Provide the (x, y) coordinate of the cell's center where the given text is located.  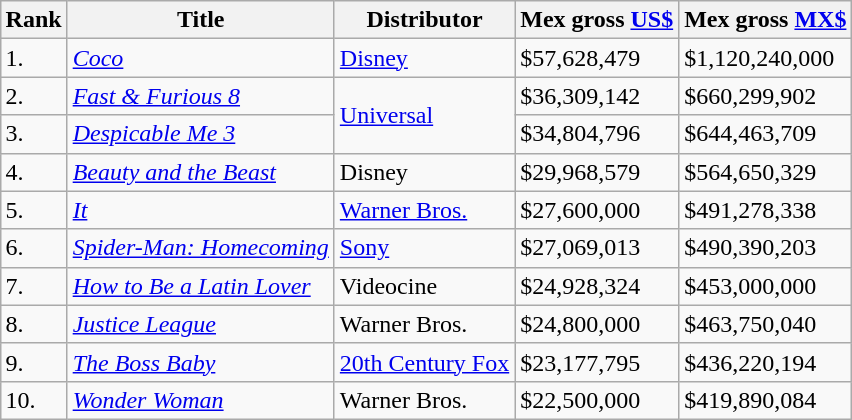
How to Be a Latin Lover (200, 286)
Videocine (424, 286)
Sony (424, 248)
5. (34, 210)
$1,120,240,000 (766, 58)
Spider-Man: Homecoming (200, 248)
$27,600,000 (597, 210)
Distributor (424, 20)
10. (34, 400)
Justice League (200, 324)
3. (34, 134)
Fast & Furious 8 (200, 96)
4. (34, 172)
2. (34, 96)
$57,628,479 (597, 58)
$490,390,203 (766, 248)
$564,650,329 (766, 172)
Coco (200, 58)
6. (34, 248)
$36,309,142 (597, 96)
It (200, 210)
Beauty and the Beast (200, 172)
$23,177,795 (597, 362)
$27,069,013 (597, 248)
1. (34, 58)
$491,278,338 (766, 210)
Wonder Woman (200, 400)
Rank (34, 20)
$436,220,194 (766, 362)
The Boss Baby (200, 362)
Despicable Me 3 (200, 134)
$24,800,000 (597, 324)
$29,968,579 (597, 172)
Mex gross MX$ (766, 20)
$24,928,324 (597, 286)
8. (34, 324)
$34,804,796 (597, 134)
Title (200, 20)
$463,750,040 (766, 324)
9. (34, 362)
$644,463,709 (766, 134)
$419,890,084 (766, 400)
20th Century Fox (424, 362)
Universal (424, 115)
$453,000,000 (766, 286)
7. (34, 286)
Mex gross US$ (597, 20)
$22,500,000 (597, 400)
$660,299,902 (766, 96)
